Identify which cell holds the provided text, then report its [x, y] central coordinate. 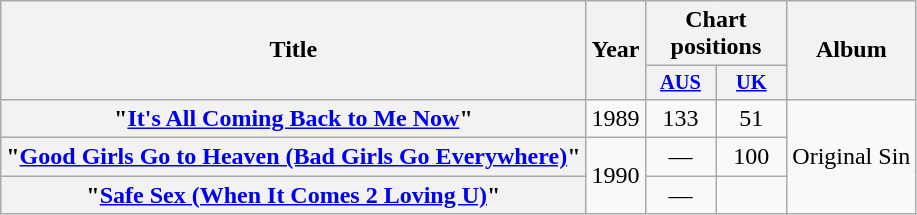
100 [752, 157]
Album [852, 50]
Original Sin [852, 156]
"It's All Coming Back to Me Now" [294, 118]
AUS [680, 83]
"Good Girls Go to Heaven (Bad Girls Go Everywhere)" [294, 157]
Year [616, 50]
133 [680, 118]
51 [752, 118]
1989 [616, 118]
Chart positions [716, 34]
"Safe Sex (When It Comes 2 Loving U)" [294, 195]
UK [752, 83]
Title [294, 50]
1990 [616, 176]
